Output the [x, y] coordinate of the center of the cell containing the given text.  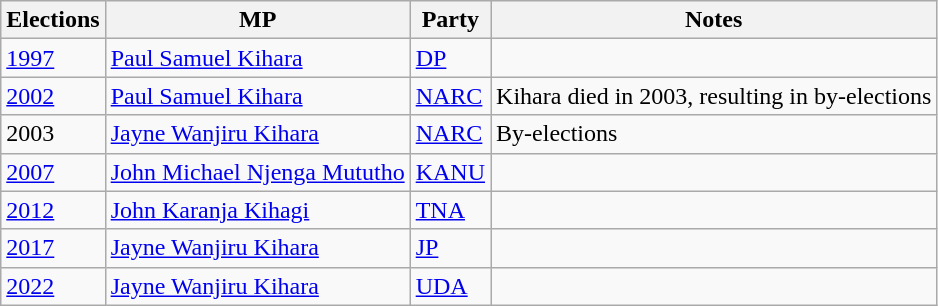
2003 [53, 134]
2017 [53, 248]
UDA [450, 286]
By-elections [714, 134]
KANU [450, 172]
John Karanja Kihagi [258, 210]
1997 [53, 58]
2012 [53, 210]
Party [450, 20]
2007 [53, 172]
Kihara died in 2003, resulting in by-elections [714, 96]
DP [450, 58]
2002 [53, 96]
JP [450, 248]
TNA [450, 210]
2022 [53, 286]
Notes [714, 20]
MP [258, 20]
John Michael Njenga Mututho [258, 172]
Elections [53, 20]
